Determine the [X, Y] coordinate at the center of the cell enclosing the given text.  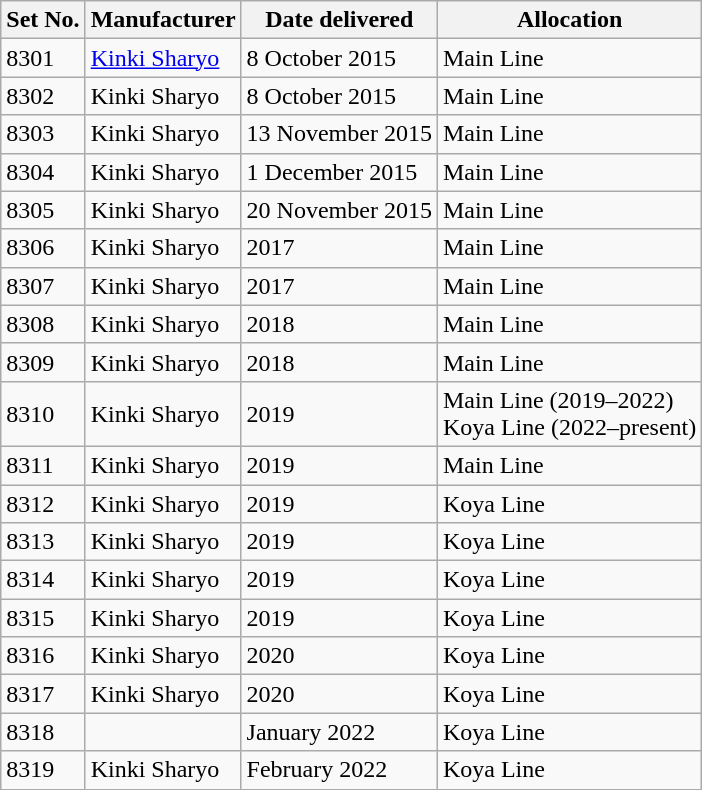
8317 [43, 694]
8315 [43, 618]
8312 [43, 503]
13 November 2015 [339, 134]
8319 [43, 770]
Date delivered [339, 20]
1 December 2015 [339, 172]
8302 [43, 96]
8307 [43, 286]
Main Line (2019–2022) Koya Line (2022–present) [569, 414]
Set No. [43, 20]
January 2022 [339, 732]
8301 [43, 58]
8304 [43, 172]
8318 [43, 732]
Manufacturer [163, 20]
8303 [43, 134]
8306 [43, 248]
8314 [43, 580]
8311 [43, 465]
8308 [43, 324]
February 2022 [339, 770]
8310 [43, 414]
Allocation [569, 20]
8305 [43, 210]
8313 [43, 542]
20 November 2015 [339, 210]
8316 [43, 656]
8309 [43, 362]
